Scan for the cell matching the given text and deliver its (x, y) coordinate at center. 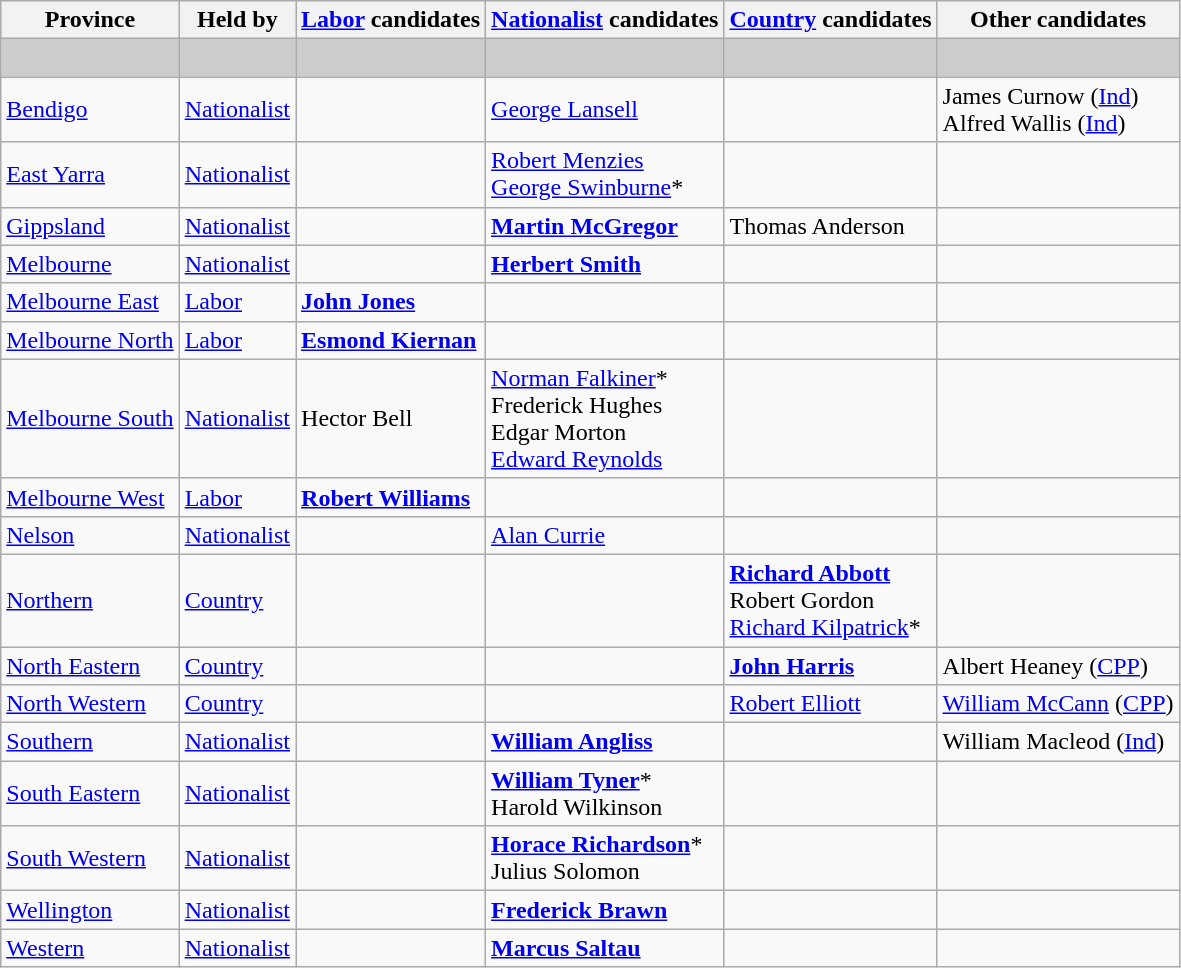
Martin McGregor (605, 226)
Albert Heaney (CPP) (1058, 665)
South Western (90, 858)
Gippsland (90, 226)
Hector Bell (391, 418)
Western (90, 948)
North Western (90, 704)
East Yarra (90, 174)
Held by (237, 20)
Northern (90, 600)
Herbert Smith (605, 264)
John Jones (391, 302)
Melbourne West (90, 497)
Melbourne (90, 264)
Melbourne North (90, 340)
South Eastern (90, 794)
George Lansell (605, 110)
Labor candidates (391, 20)
Thomas Anderson (830, 226)
Horace Richardson* Julius Solomon (605, 858)
William Angliss (605, 742)
Robert Elliott (830, 704)
Nelson (90, 535)
Nationalist candidates (605, 20)
James Curnow (Ind) Alfred Wallis (Ind) (1058, 110)
Alan Currie (605, 535)
Province (90, 20)
Wellington (90, 910)
William Macleod (Ind) (1058, 742)
Robert Menzies George Swinburne* (605, 174)
Country candidates (830, 20)
Marcus Saltau (605, 948)
Robert Williams (391, 497)
Melbourne East (90, 302)
Richard Abbott Robert Gordon Richard Kilpatrick* (830, 600)
William Tyner* Harold Wilkinson (605, 794)
Melbourne South (90, 418)
Bendigo (90, 110)
Southern (90, 742)
Esmond Kiernan (391, 340)
Other candidates (1058, 20)
Frederick Brawn (605, 910)
William McCann (CPP) (1058, 704)
John Harris (830, 665)
North Eastern (90, 665)
Norman Falkiner* Frederick Hughes Edgar Morton Edward Reynolds (605, 418)
